Extract the [x, y] coordinate from the center of the cell holding the provided text.  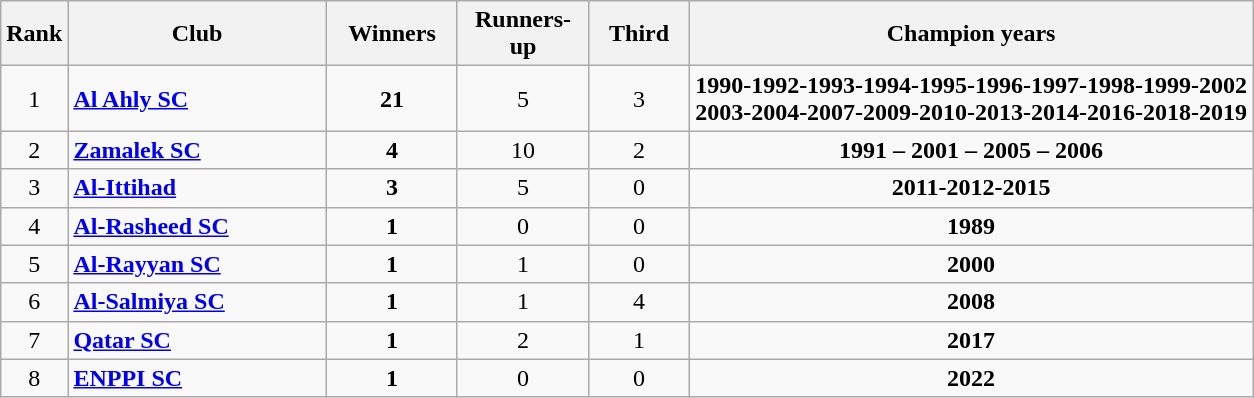
21 [392, 98]
Third [640, 34]
7 [34, 340]
6 [34, 302]
10 [522, 150]
Al-Rayyan SC [198, 264]
1991 – 2001 – 2005 – 2006 [972, 150]
Winners [392, 34]
2000 [972, 264]
Al Ahly SC [198, 98]
Al-Salmiya SC [198, 302]
Qatar SC [198, 340]
Rank [34, 34]
Al-Ittihad [198, 188]
Runners-up [522, 34]
1990-1992-1993-1994-1995-1996-1997-1998-1999-20022003-2004-2007-2009-2010-2013-2014-2016-2018-2019 [972, 98]
2017 [972, 340]
Club [198, 34]
2008 [972, 302]
Champion years [972, 34]
8 [34, 378]
Zamalek SC [198, 150]
Al-Rasheed SC [198, 226]
2011-2012-2015 [972, 188]
1989 [972, 226]
2022 [972, 378]
ENPPI SC [198, 378]
